Detect which cell encompasses the target text, then output its (x, y) center coordinate. 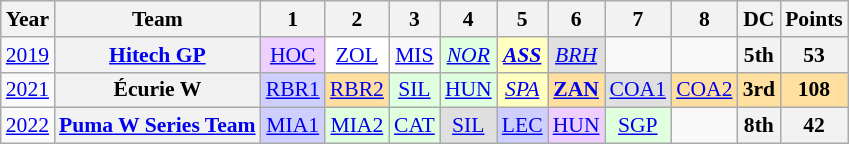
Écurie W (158, 90)
HOC (293, 55)
MIA1 (293, 126)
2022 (28, 126)
LEC (522, 126)
8th (760, 126)
MIA2 (357, 126)
ZAN (576, 90)
2019 (28, 55)
Puma W Series Team (158, 126)
3 (414, 19)
SPA (522, 90)
1 (293, 19)
8 (704, 19)
COA1 (638, 90)
Year (28, 19)
CAT (414, 126)
SGP (638, 126)
53 (814, 55)
7 (638, 19)
6 (576, 19)
NOR (468, 55)
5 (522, 19)
3rd (760, 90)
42 (814, 126)
4 (468, 19)
BRH (576, 55)
RBR1 (293, 90)
2 (357, 19)
ZOL (357, 55)
Points (814, 19)
MIS (414, 55)
5th (760, 55)
2021 (28, 90)
108 (814, 90)
DC (760, 19)
COA2 (704, 90)
RBR2 (357, 90)
ASS (522, 55)
Team (158, 19)
Hitech GP (158, 55)
